Locate the cell with the specified text and output its [x, y] center coordinate. 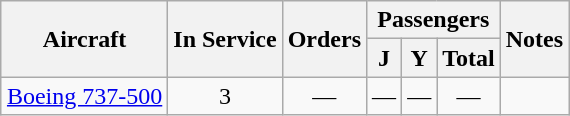
J [384, 58]
Notes [534, 39]
Total [469, 58]
Orders [324, 39]
Aircraft [84, 39]
3 [225, 96]
Passengers [434, 20]
Boeing 737-500 [84, 96]
In Service [225, 39]
Y [420, 58]
